Determine the [x, y] coordinate at the center of the cell enclosing the given text.  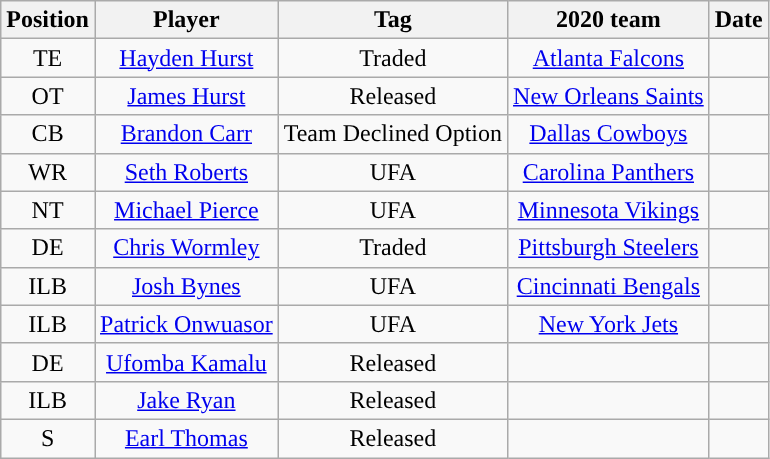
Josh Bynes [186, 286]
New Orleans Saints [609, 96]
Team Declined Option [392, 134]
Chris Wormley [186, 248]
Brandon Carr [186, 134]
Cincinnati Bengals [609, 286]
Pittsburgh Steelers [609, 248]
Date [738, 20]
Tag [392, 20]
Dallas Cowboys [609, 134]
2020 team [609, 20]
OT [48, 96]
Minnesota Vikings [609, 210]
James Hurst [186, 96]
Player [186, 20]
CB [48, 134]
WR [48, 172]
Atlanta Falcons [609, 58]
Carolina Panthers [609, 172]
Earl Thomas [186, 438]
Michael Pierce [186, 210]
Patrick Onwuasor [186, 324]
New York Jets [609, 324]
Position [48, 20]
Hayden Hurst [186, 58]
Jake Ryan [186, 400]
NT [48, 210]
Ufomba Kamalu [186, 362]
S [48, 438]
Seth Roberts [186, 172]
TE [48, 58]
